Detect which cell encompasses the target text, then output its [x, y] center coordinate. 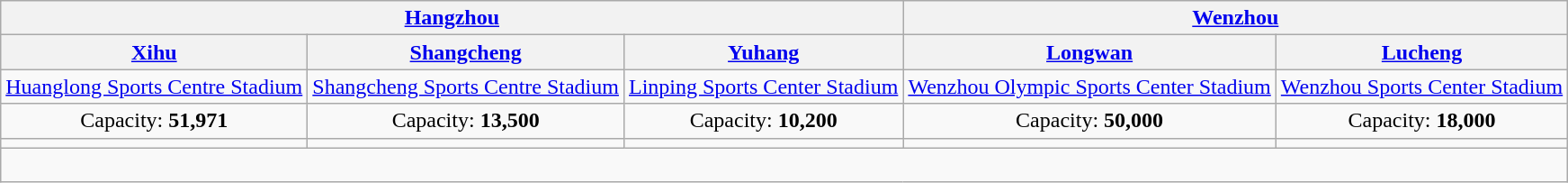
Hangzhou [452, 18]
Wenzhou Sports Center Stadium [1421, 87]
Capacity: 18,000 [1421, 121]
Capacity: 51,971 [155, 121]
Linping Sports Center Stadium [763, 87]
Lucheng [1421, 52]
Shangcheng [466, 52]
Huanglong Sports Centre Stadium [155, 87]
Wenzhou Olympic Sports Center Stadium [1089, 87]
Wenzhou [1236, 18]
Yuhang [763, 52]
Shangcheng Sports Centre Stadium [466, 87]
Xihu [155, 52]
Capacity: 10,200 [763, 121]
Capacity: 50,000 [1089, 121]
Capacity: 13,500 [466, 121]
Longwan [1089, 52]
